For the text-containing cell, return its midpoint in (X, Y) coordinate format. 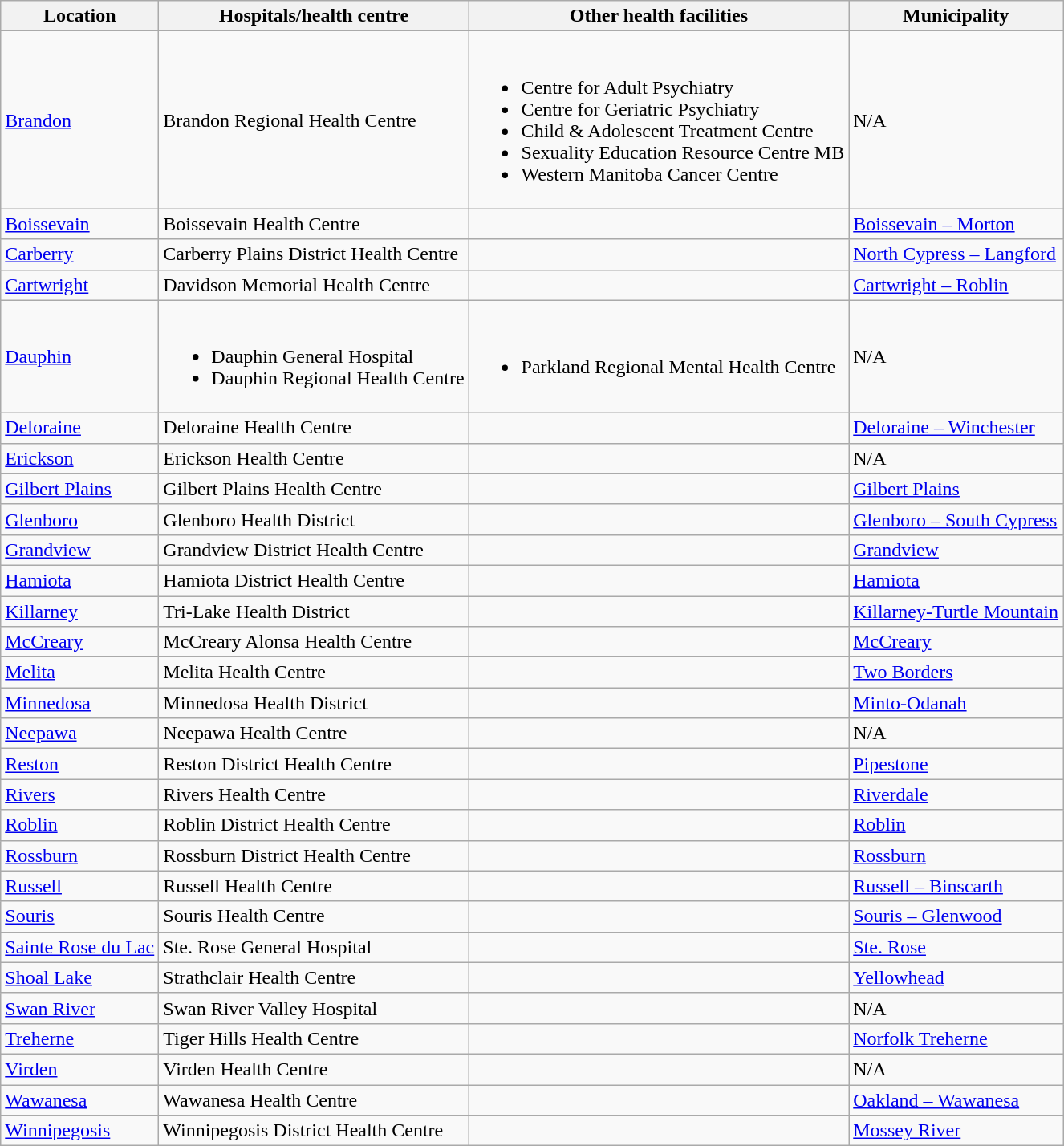
Ste. Rose (956, 947)
Hamiota District Health Centre (314, 580)
Swan River Valley Hospital (314, 1008)
Pipestone (956, 764)
Yellowhead (956, 977)
Sainte Rose du Lac (80, 947)
Location (80, 16)
Minto-Odanah (956, 703)
Neepawa Health Centre (314, 734)
Souris – Glenwood (956, 916)
Boissevain Health Centre (314, 224)
Cartwright (80, 285)
Hospitals/health centre (314, 16)
Winnipegosis (80, 1131)
Brandon Regional Health Centre (314, 120)
Minnedosa Health District (314, 703)
Rivers Health Centre (314, 794)
Boissevain – Morton (956, 224)
Deloraine Health Centre (314, 428)
Rivers (80, 794)
Ste. Rose General Hospital (314, 947)
Norfolk Treherne (956, 1038)
Erickson (80, 458)
Treherne (80, 1038)
Glenboro (80, 519)
Cartwright – Roblin (956, 285)
Carberry (80, 254)
Deloraine (80, 428)
Wawanesa (80, 1100)
Dauphin General HospitalDauphin Regional Health Centre (314, 356)
Gilbert Plains Health Centre (314, 489)
Wawanesa Health Centre (314, 1100)
Killarney-Turtle Mountain (956, 611)
Russell Health Centre (314, 886)
North Cypress – Langford (956, 254)
Neepawa (80, 734)
Boissevain (80, 224)
Other health facilities (659, 16)
Virden Health Centre (314, 1069)
Rossburn District Health Centre (314, 855)
Glenboro Health District (314, 519)
Shoal Lake (80, 977)
Two Borders (956, 673)
Erickson Health Centre (314, 458)
Tiger Hills Health Centre (314, 1038)
Municipality (956, 16)
Russell (80, 886)
Killarney (80, 611)
Brandon (80, 120)
Reston (80, 764)
Souris Health Centre (314, 916)
Winnipegosis District Health Centre (314, 1131)
Parkland Regional Mental Health Centre (659, 356)
Reston District Health Centre (314, 764)
Riverdale (956, 794)
Tri-Lake Health District (314, 611)
Mossey River (956, 1131)
Souris (80, 916)
Minnedosa (80, 703)
Virden (80, 1069)
Oakland – Wawanesa (956, 1100)
Strathclair Health Centre (314, 977)
Grandview District Health Centre (314, 550)
Melita Health Centre (314, 673)
Deloraine – Winchester (956, 428)
Carberry Plains District Health Centre (314, 254)
McCreary Alonsa Health Centre (314, 642)
Roblin District Health Centre (314, 825)
Melita (80, 673)
Dauphin (80, 356)
Russell – Binscarth (956, 886)
Swan River (80, 1008)
Glenboro – South Cypress (956, 519)
Davidson Memorial Health Centre (314, 285)
